Extract the (x, y) coordinate from the center of the cell holding the provided text.  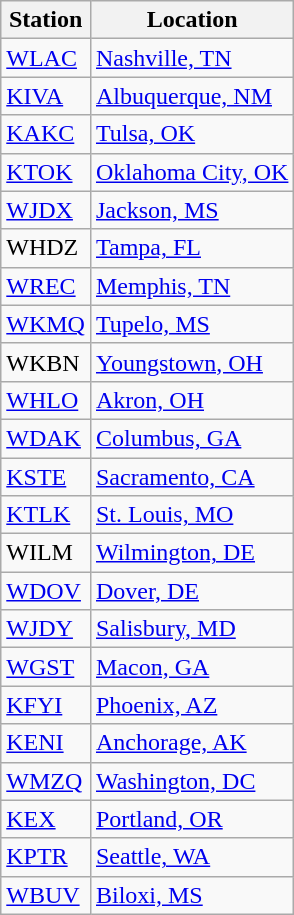
Columbus, GA (192, 438)
Akron, OH (192, 400)
Sacramento, CA (192, 477)
Jackson, MS (192, 210)
Nashville, TN (192, 58)
Salisbury, MD (192, 629)
WKMQ (46, 324)
KPTR (46, 857)
WGST (46, 667)
WJDX (46, 210)
KTLK (46, 515)
Location (192, 20)
WLAC (46, 58)
WJDY (46, 629)
Macon, GA (192, 667)
WHDZ (46, 248)
KENI (46, 743)
KIVA (46, 96)
Seattle, WA (192, 857)
KAKC (46, 134)
KTOK (46, 172)
WDOV (46, 591)
KSTE (46, 477)
KFYI (46, 705)
St. Louis, MO (192, 515)
Wilmington, DE (192, 553)
Phoenix, AZ (192, 705)
Memphis, TN (192, 286)
WKBN (46, 362)
Tupelo, MS (192, 324)
WREC (46, 286)
Dover, DE (192, 591)
WHLO (46, 400)
Station (46, 20)
Albuquerque, NM (192, 96)
Biloxi, MS (192, 895)
Tampa, FL (192, 248)
WILM (46, 553)
Oklahoma City, OK (192, 172)
Portland, OR (192, 819)
Washington, DC (192, 781)
Youngstown, OH (192, 362)
WBUV (46, 895)
KEX (46, 819)
WDAK (46, 438)
Anchorage, AK (192, 743)
Tulsa, OK (192, 134)
WMZQ (46, 781)
